Determine the [x, y] coordinate at the center of the cell enclosing the given text.  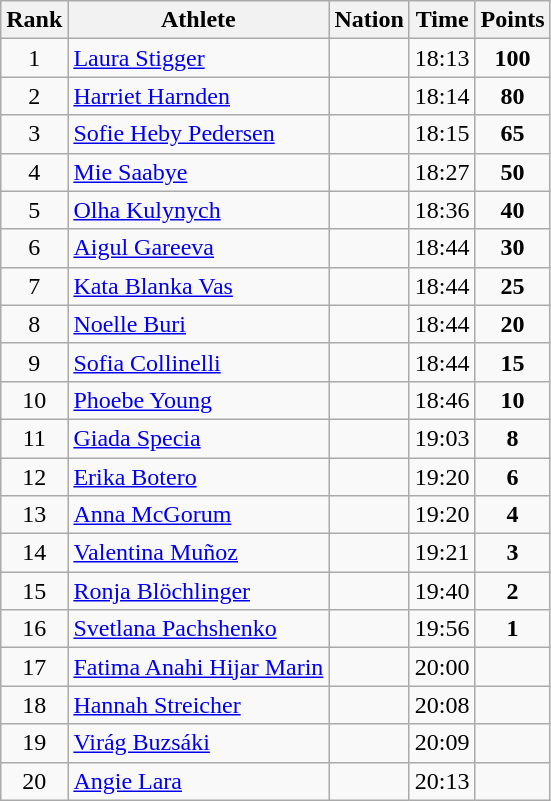
100 [512, 58]
18:15 [442, 134]
19:56 [442, 629]
20:08 [442, 705]
Sofie Heby Pedersen [198, 134]
18 [34, 705]
Olha Kulynych [198, 210]
19 [34, 743]
Sofia Collinelli [198, 362]
Svetlana Pachshenko [198, 629]
Anna McGorum [198, 515]
Athlete [198, 20]
9 [34, 362]
19:03 [442, 438]
80 [512, 96]
Hannah Streicher [198, 705]
19:40 [442, 591]
25 [512, 286]
14 [34, 553]
Virág Buzsáki [198, 743]
Erika Botero [198, 477]
17 [34, 667]
19:21 [442, 553]
18:14 [442, 96]
11 [34, 438]
20:13 [442, 781]
Fatima Anahi Hijar Marin [198, 667]
50 [512, 172]
Angie Lara [198, 781]
18:13 [442, 58]
Mie Saabye [198, 172]
Kata Blanka Vas [198, 286]
20:09 [442, 743]
18:36 [442, 210]
Nation [369, 20]
7 [34, 286]
Phoebe Young [198, 400]
65 [512, 134]
5 [34, 210]
18:27 [442, 172]
30 [512, 248]
Valentina Muñoz [198, 553]
12 [34, 477]
Noelle Buri [198, 324]
40 [512, 210]
Laura Stigger [198, 58]
16 [34, 629]
18:46 [442, 400]
Aigul Gareeva [198, 248]
20:00 [442, 667]
Rank [34, 20]
Harriet Harnden [198, 96]
Time [442, 20]
Ronja Blöchlinger [198, 591]
Points [512, 20]
Giada Specia [198, 438]
13 [34, 515]
